Provide the (x, y) coordinate of the cell's center where the given text is located.  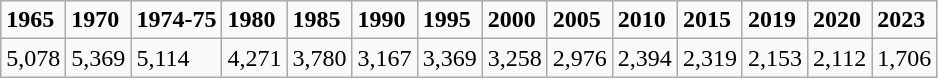
1974-75 (176, 20)
2,112 (839, 58)
5,369 (98, 58)
2010 (644, 20)
1990 (384, 20)
2019 (774, 20)
2005 (580, 20)
2,319 (710, 58)
2000 (514, 20)
2,976 (580, 58)
1985 (320, 20)
2020 (839, 20)
3,258 (514, 58)
3,369 (450, 58)
3,780 (320, 58)
2,153 (774, 58)
1995 (450, 20)
2,394 (644, 58)
3,167 (384, 58)
5,114 (176, 58)
1,706 (904, 58)
2015 (710, 20)
2023 (904, 20)
5,078 (34, 58)
1965 (34, 20)
1980 (254, 20)
4,271 (254, 58)
1970 (98, 20)
